Locate the cell with the specified text and output its [x, y] center coordinate. 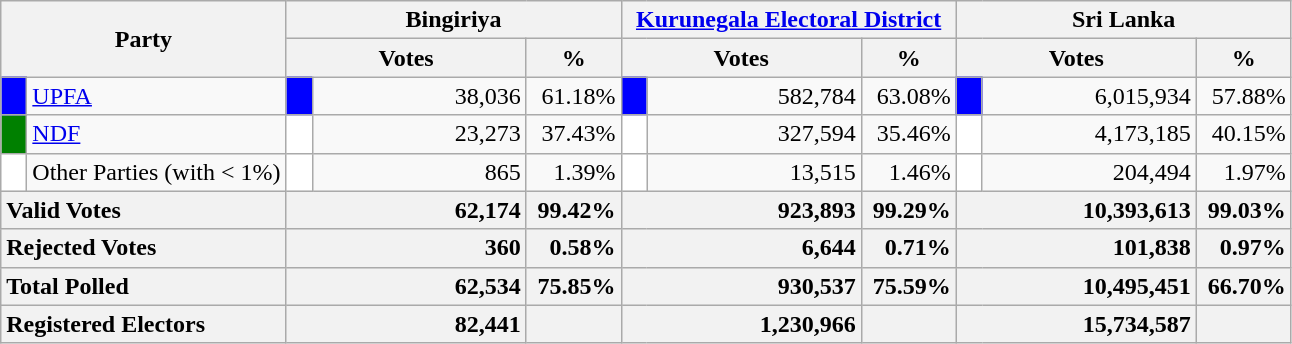
75.59% [908, 286]
6,644 [741, 248]
Kurunegala Electoral District [788, 20]
1.39% [574, 172]
101,838 [1076, 248]
10,393,613 [1076, 210]
99.03% [1244, 210]
15,734,587 [1076, 324]
99.29% [908, 210]
0.71% [908, 248]
930,537 [741, 286]
UPFA [156, 96]
Registered Electors [144, 324]
923,893 [741, 210]
865 [419, 172]
327,594 [754, 134]
Rejected Votes [144, 248]
1,230,966 [741, 324]
99.42% [574, 210]
Sri Lanka [1124, 20]
360 [406, 248]
Total Polled [144, 286]
10,495,451 [1076, 286]
40.15% [1244, 134]
582,784 [754, 96]
38,036 [419, 96]
62,174 [406, 210]
62,534 [406, 286]
0.58% [574, 248]
Valid Votes [144, 210]
Bingiriya [454, 20]
13,515 [754, 172]
1.46% [908, 172]
75.85% [574, 286]
37.43% [574, 134]
Other Parties (with < 1%) [156, 172]
6,015,934 [1089, 96]
35.46% [908, 134]
63.08% [908, 96]
NDF [156, 134]
0.97% [1244, 248]
Party [144, 39]
4,173,185 [1089, 134]
61.18% [574, 96]
82,441 [406, 324]
57.88% [1244, 96]
23,273 [419, 134]
66.70% [1244, 286]
204,494 [1089, 172]
1.97% [1244, 172]
